Pinpoint the cell where the given text exists, returning its (X, Y) midpoint coordinate. 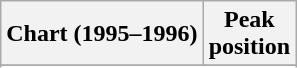
Peakposition (249, 34)
Chart (1995–1996) (102, 34)
